Scan for the cell matching the given text and deliver its (X, Y) coordinate at center. 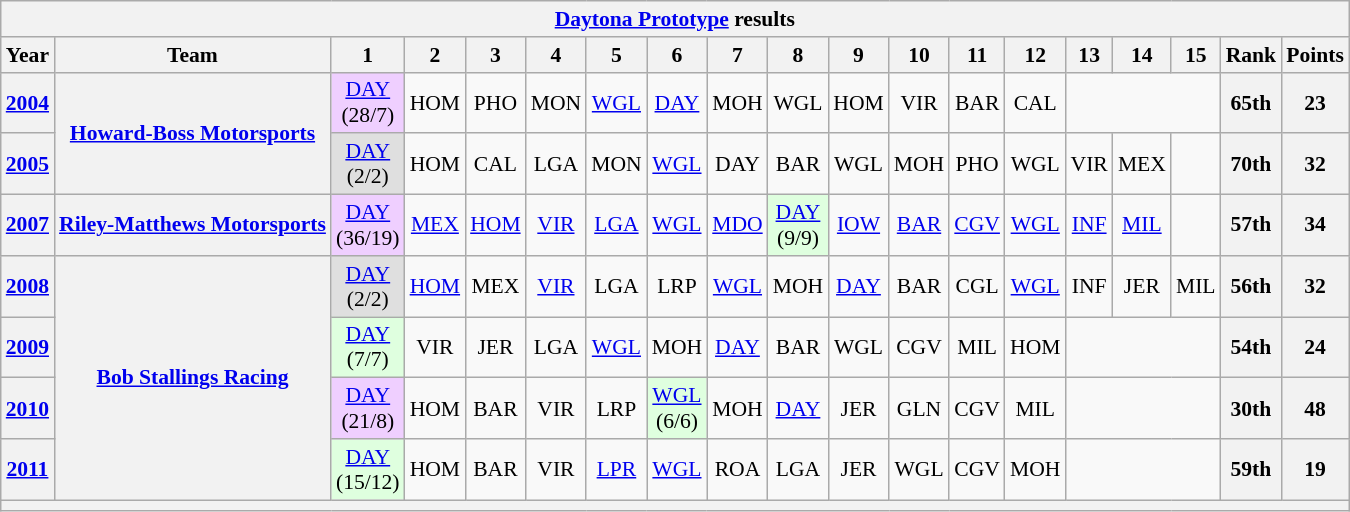
2 (436, 55)
3 (496, 55)
Daytona Prototype results (675, 19)
WGL(6/6) (678, 408)
2009 (28, 348)
12 (1036, 55)
IOW (858, 226)
34 (1315, 226)
24 (1315, 348)
2011 (28, 470)
GLN (920, 408)
ROA (738, 470)
Rank (1252, 55)
1 (368, 55)
4 (556, 55)
MDO (738, 226)
57th (1252, 226)
15 (1196, 55)
2010 (28, 408)
8 (798, 55)
11 (977, 55)
2007 (28, 226)
2004 (28, 102)
DAY(21/8) (368, 408)
Riley-Matthews Motorsports (192, 226)
DAY(36/19) (368, 226)
LPR (616, 470)
5 (616, 55)
Points (1315, 55)
65th (1252, 102)
59th (1252, 470)
6 (678, 55)
DAY(9/9) (798, 226)
13 (1088, 55)
7 (738, 55)
70th (1252, 164)
30th (1252, 408)
Team (192, 55)
19 (1315, 470)
10 (920, 55)
DAY(28/7) (368, 102)
Howard-Boss Motorsports (192, 133)
2008 (28, 286)
Bob Stallings Racing (192, 378)
CGL (977, 286)
9 (858, 55)
DAY(15/12) (368, 470)
56th (1252, 286)
DAY(7/7) (368, 348)
23 (1315, 102)
Year (28, 55)
2005 (28, 164)
48 (1315, 408)
14 (1142, 55)
54th (1252, 348)
